Provide the (x, y) coordinate of the cell's center where the given text is located.  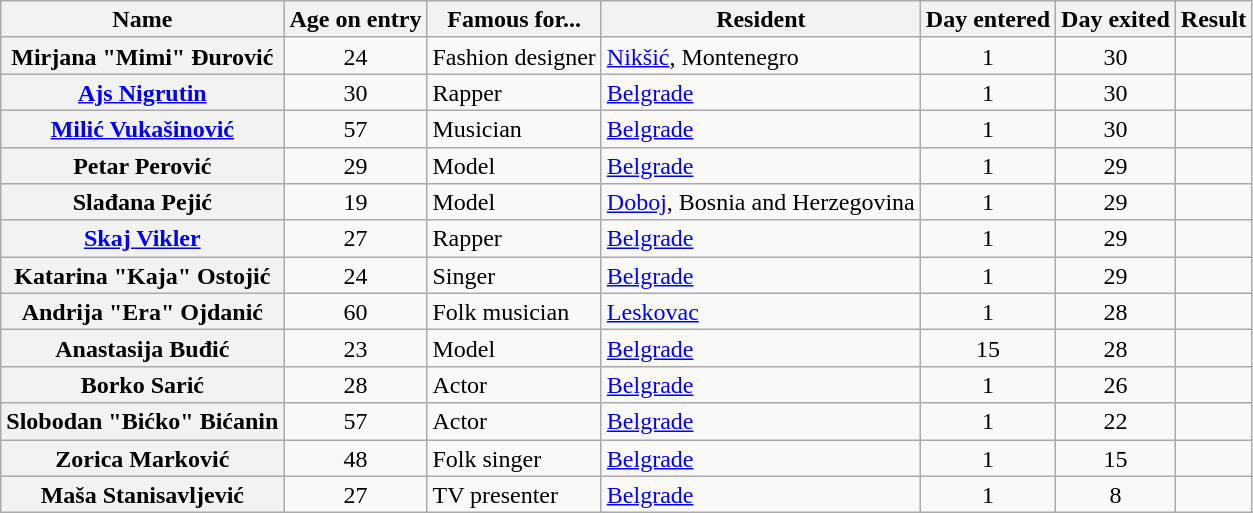
Slobodan "Bićko" Bićanin (142, 422)
Day entered (988, 20)
Andrija "Era" Ojdanić (142, 312)
26 (1116, 384)
Katarina "Kaja" Ostojić (142, 276)
Leskovac (760, 312)
60 (356, 312)
Name (142, 20)
Ajs Nigrutin (142, 92)
Folk singer (514, 458)
22 (1116, 422)
Doboj, Bosnia and Herzegovina (760, 202)
Slađana Pejić (142, 202)
Zorica Marković (142, 458)
Milić Vukašinović (142, 128)
Borko Sarić (142, 384)
Maša Stanisavljević (142, 494)
Musician (514, 128)
Result (1213, 20)
Famous for... (514, 20)
19 (356, 202)
Petar Perović (142, 166)
Age on entry (356, 20)
23 (356, 348)
Anastasija Buđić (142, 348)
Nikšić, Montenegro (760, 56)
Mirjana "Mimi" Đurović (142, 56)
Fashion designer (514, 56)
48 (356, 458)
Skaj Vikler (142, 238)
TV presenter (514, 494)
Folk musician (514, 312)
Day exited (1116, 20)
8 (1116, 494)
Resident (760, 20)
Singer (514, 276)
